Locate the cell with the specified text and output its [X, Y] center coordinate. 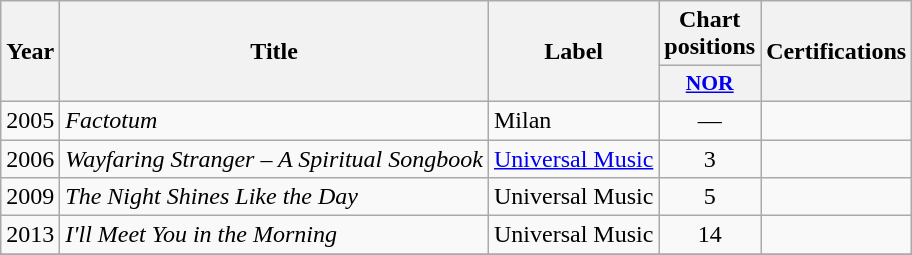
— [710, 120]
Factotum [274, 120]
NOR [710, 84]
Wayfaring Stranger – A Spiritual Songbook [274, 159]
Label [573, 52]
2006 [30, 159]
Chart positions [710, 34]
2005 [30, 120]
3 [710, 159]
The Night Shines Like the Day [274, 197]
I'll Meet You in the Morning [274, 235]
Certifications [836, 52]
14 [710, 235]
5 [710, 197]
Year [30, 52]
Title [274, 52]
2009 [30, 197]
2013 [30, 235]
Milan [573, 120]
